Extract the [X, Y] coordinate from the center of the cell holding the provided text.  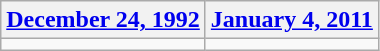
January 4, 2011 [292, 20]
December 24, 1992 [104, 20]
